Detect which cell encompasses the target text, then output its [x, y] center coordinate. 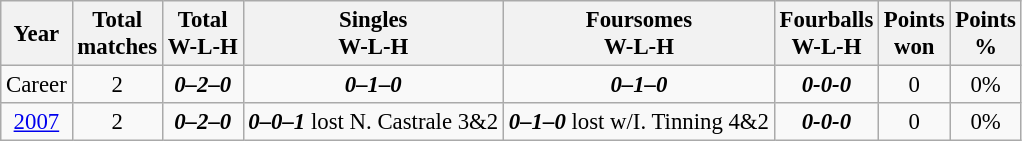
2007 [36, 122]
Points% [986, 34]
TotalW-L-H [202, 34]
FourballsW-L-H [826, 34]
SinglesW-L-H [374, 34]
Pointswon [914, 34]
Year [36, 34]
0–1–0 lost w/I. Tinning 4&2 [640, 122]
Career [36, 85]
FoursomesW-L-H [640, 34]
Totalmatches [117, 34]
0–0–1 lost N. Castrale 3&2 [374, 122]
